Detect which cell encompasses the target text, then output its (X, Y) center coordinate. 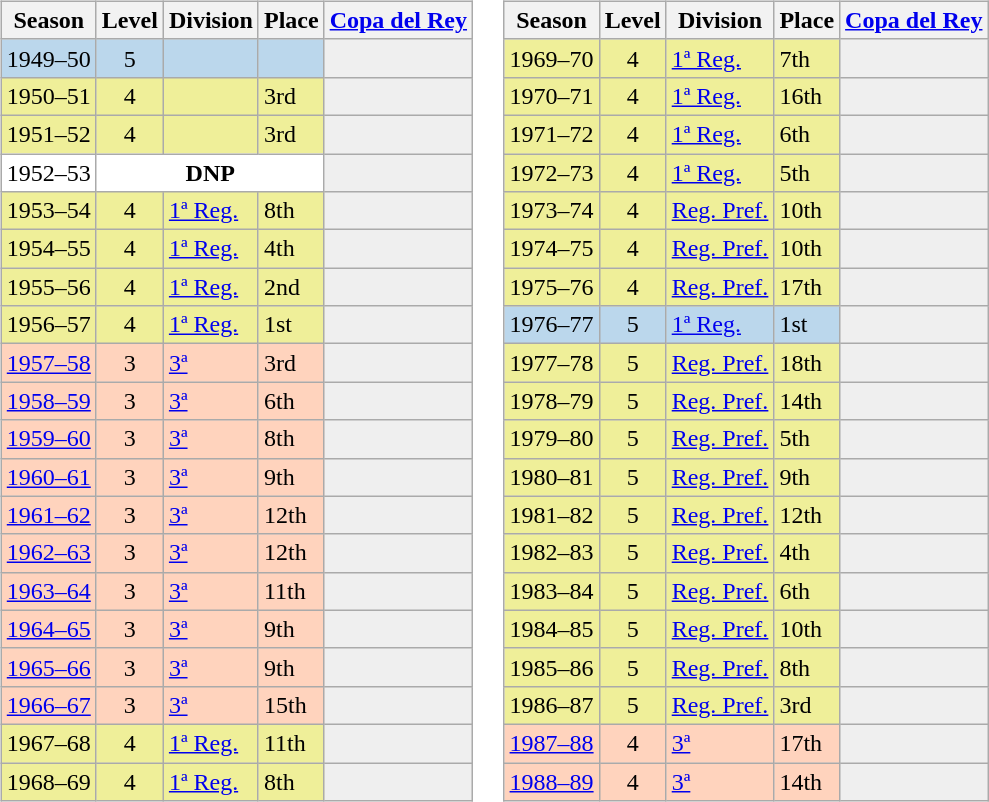
1959–60 (48, 439)
DNP (210, 173)
1969–70 (552, 58)
1951–52 (48, 134)
1976–77 (552, 325)
1953–54 (48, 211)
1978–79 (552, 401)
1974–75 (552, 249)
1987–88 (552, 743)
1961–62 (48, 515)
1973–74 (552, 211)
1966–67 (48, 705)
1982–83 (552, 553)
1988–89 (552, 781)
18th (807, 363)
1984–85 (552, 629)
1970–71 (552, 96)
1949–50 (48, 58)
1977–78 (552, 363)
1954–55 (48, 249)
16th (807, 96)
1975–76 (552, 287)
1985–86 (552, 667)
1972–73 (552, 173)
1983–84 (552, 591)
1958–59 (48, 401)
2nd (291, 287)
1952–53 (48, 173)
7th (807, 58)
1967–68 (48, 743)
1968–69 (48, 781)
1960–61 (48, 477)
1965–66 (48, 667)
1986–87 (552, 705)
1981–82 (552, 515)
1964–65 (48, 629)
1971–72 (552, 134)
1980–81 (552, 477)
15th (291, 705)
1950–51 (48, 96)
1963–64 (48, 591)
1957–58 (48, 363)
1955–56 (48, 287)
1979–80 (552, 439)
1962–63 (48, 553)
1956–57 (48, 325)
